Provide the (X, Y) coordinate of the cell's center where the given text is located.  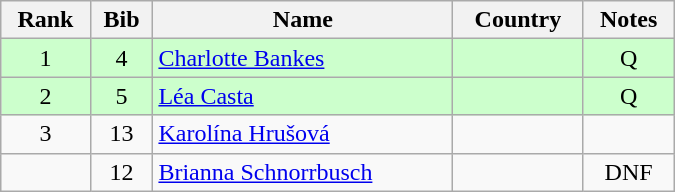
Léa Casta (303, 96)
Country (518, 20)
5 (122, 96)
Karolína Hrušová (303, 134)
Charlotte Bankes (303, 58)
2 (46, 96)
Name (303, 20)
1 (46, 58)
DNF (628, 172)
Bib (122, 20)
12 (122, 172)
13 (122, 134)
Rank (46, 20)
4 (122, 58)
3 (46, 134)
Notes (628, 20)
Brianna Schnorrbusch (303, 172)
